Output the [X, Y] coordinate of the center of the cell containing the given text.  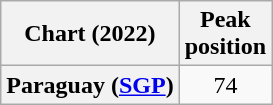
Chart (2022) [90, 34]
Peakposition [225, 34]
74 [225, 85]
Paraguay (SGP) [90, 85]
